Return [x, y] of the center of cell containing provided text 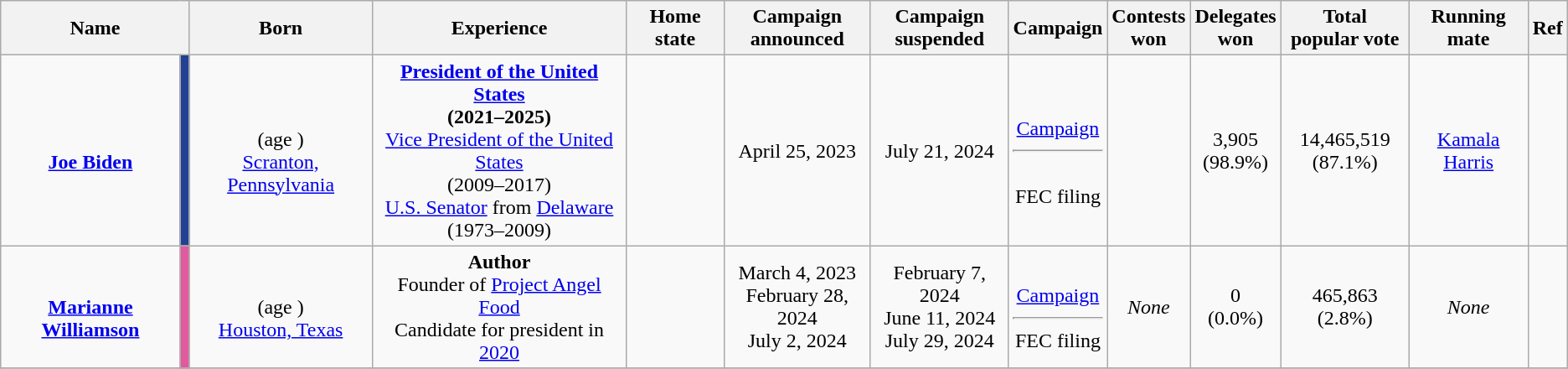
14,465,519(87.1%) [1345, 151]
Campaignsuspended [940, 29]
Totalpopular vote [1345, 29]
Campaign [1058, 29]
Runningmate [1468, 29]
Campaignannounced [797, 29]
July 21, 2024 [940, 151]
Experience [499, 29]
CampaignFEC filing [1058, 307]
President of the United States (2021–2025) Vice President of the United States(2009–2017)U.S. Senator from Delaware(1973–2009) [499, 151]
Name [95, 29]
Home state [675, 29]
Born [281, 29]
Contestswon [1149, 29]
3,905(98.9%) [1235, 151]
Marianne Williamson [90, 307]
March 4, 2023 February 28, 2024July 2, 2024 [797, 307]
Campaign FEC filing [1058, 151]
April 25, 2023 [797, 151]
Ref [1548, 29]
Delegateswon [1235, 29]
(age )Houston, Texas [281, 307]
February 7, 2024June 11, 2024July 29, 2024 [940, 307]
AuthorFounder of Project Angel FoodCandidate for president in 2020 [499, 307]
(age )Scranton, Pennsylvania [281, 151]
465,863 (2.8%) [1345, 307]
Joe Biden [90, 151]
0(0.0%) [1235, 307]
Kamala Harris [1468, 151]
